Provide the [x, y] coordinate of the cell's center where the given text is located.  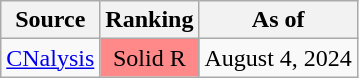
Ranking [150, 20]
As of [278, 20]
August 4, 2024 [278, 58]
CNalysis [50, 58]
Source [50, 20]
Solid R [150, 58]
